For the text-containing cell, return its midpoint in (x, y) coordinate format. 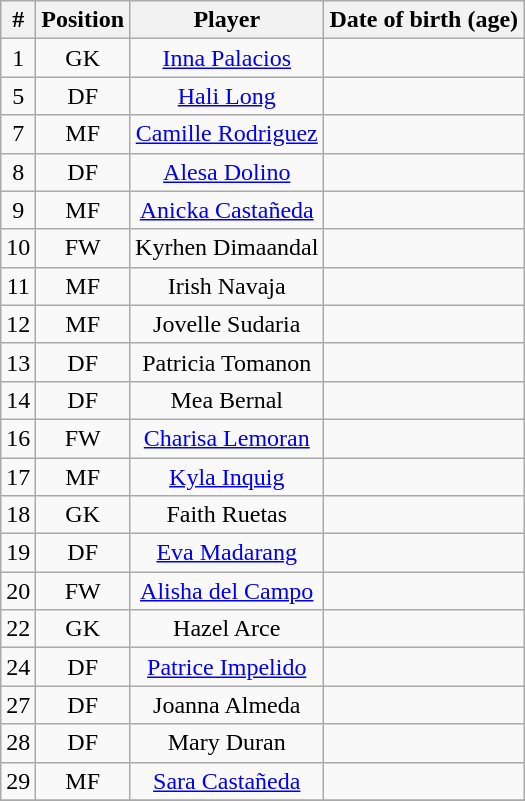
Inna Palacios (227, 58)
1 (18, 58)
28 (18, 743)
Kyla Inquig (227, 477)
Mary Duran (227, 743)
Irish Navaja (227, 286)
Joanna Almeda (227, 705)
19 (18, 553)
5 (18, 96)
Player (227, 20)
Kyrhen Dimaandal (227, 248)
11 (18, 286)
Patrice Impelido (227, 667)
Position (83, 20)
Charisa Lemoran (227, 438)
24 (18, 667)
27 (18, 705)
Patricia Tomanon (227, 362)
12 (18, 324)
Sara Castañeda (227, 781)
16 (18, 438)
Camille Rodriguez (227, 134)
# (18, 20)
Alesa Dolino (227, 172)
20 (18, 591)
Date of birth (age) (424, 20)
7 (18, 134)
Hazel Arce (227, 629)
17 (18, 477)
14 (18, 400)
22 (18, 629)
9 (18, 210)
Alisha del Campo (227, 591)
29 (18, 781)
Hali Long (227, 96)
10 (18, 248)
Mea Bernal (227, 400)
8 (18, 172)
Anicka Castañeda (227, 210)
Faith Ruetas (227, 515)
18 (18, 515)
Eva Madarang (227, 553)
Jovelle Sudaria (227, 324)
13 (18, 362)
